For the text-containing cell, return its midpoint in (x, y) coordinate format. 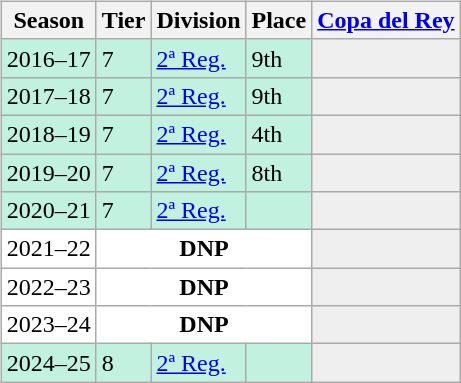
2019–20 (48, 173)
2017–18 (48, 96)
2016–17 (48, 58)
Division (198, 20)
2024–25 (48, 363)
4th (279, 134)
2018–19 (48, 134)
Season (48, 20)
8th (279, 173)
2021–22 (48, 249)
2022–23 (48, 287)
2020–21 (48, 211)
Place (279, 20)
2023–24 (48, 325)
Tier (124, 20)
8 (124, 363)
Copa del Rey (386, 20)
